Find where the given text appears and provide that cell's center as (X, Y) coordinate. 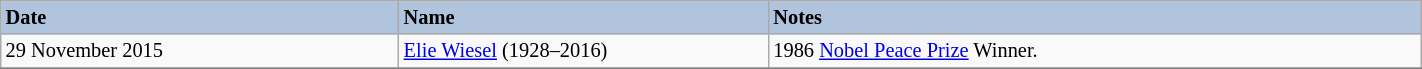
Date (200, 17)
Elie Wiesel (1928–2016) (584, 51)
Notes (1094, 17)
29 November 2015 (200, 51)
1986 Nobel Peace Prize Winner. (1094, 51)
Name (584, 17)
